Capture the cell that displays the provided text and extract its (X, Y) central coordinate. 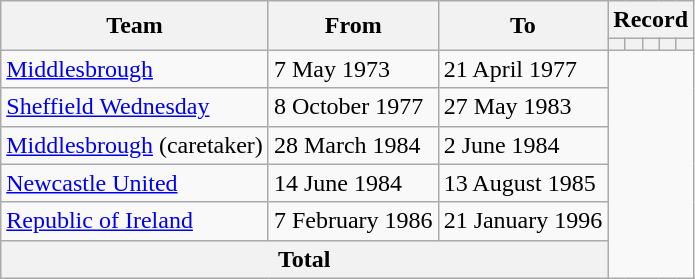
28 March 1984 (353, 145)
2 June 1984 (523, 145)
21 April 1977 (523, 69)
From (353, 26)
Sheffield Wednesday (135, 107)
8 October 1977 (353, 107)
21 January 1996 (523, 221)
Team (135, 26)
7 February 1986 (353, 221)
To (523, 26)
Republic of Ireland (135, 221)
Record (651, 20)
Newcastle United (135, 183)
27 May 1983 (523, 107)
14 June 1984 (353, 183)
7 May 1973 (353, 69)
Middlesbrough (135, 69)
Middlesbrough (caretaker) (135, 145)
Total (304, 259)
13 August 1985 (523, 183)
